Return [X, Y] of the center of cell containing provided text 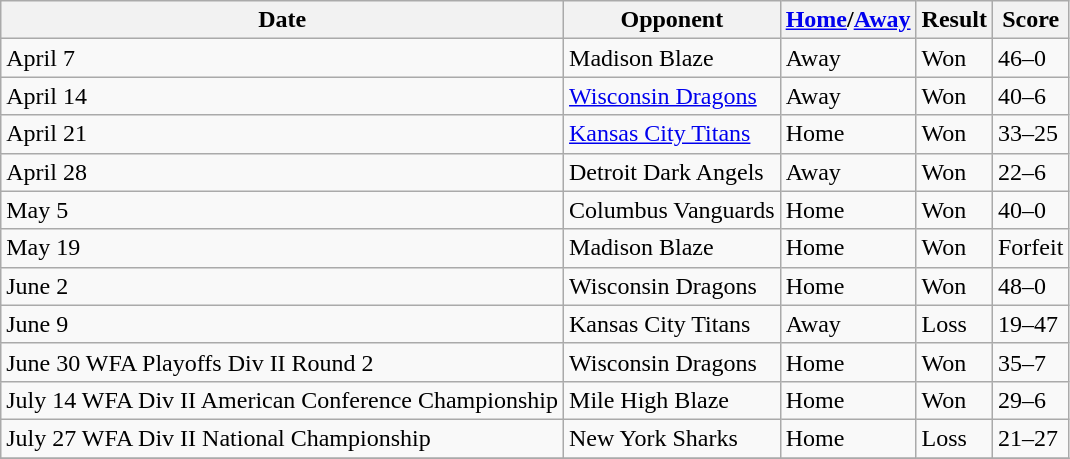
Mile High Blaze [672, 400]
June 30 WFA Playoffs Div II Round 2 [282, 362]
Opponent [672, 20]
Forfeit [1030, 248]
46–0 [1030, 58]
21–27 [1030, 438]
48–0 [1030, 286]
40–0 [1030, 210]
Home/Away [848, 20]
July 27 WFA Div II National Championship [282, 438]
29–6 [1030, 400]
Date [282, 20]
Detroit Dark Angels [672, 172]
Columbus Vanguards [672, 210]
May 19 [282, 248]
May 5 [282, 210]
22–6 [1030, 172]
35–7 [1030, 362]
July 14 WFA Div II American Conference Championship [282, 400]
June 2 [282, 286]
April 28 [282, 172]
April 7 [282, 58]
April 14 [282, 96]
40–6 [1030, 96]
19–47 [1030, 324]
April 21 [282, 134]
Result [954, 20]
June 9 [282, 324]
New York Sharks [672, 438]
Score [1030, 20]
33–25 [1030, 134]
